Find where the given text appears and provide that cell's center as [x, y] coordinate. 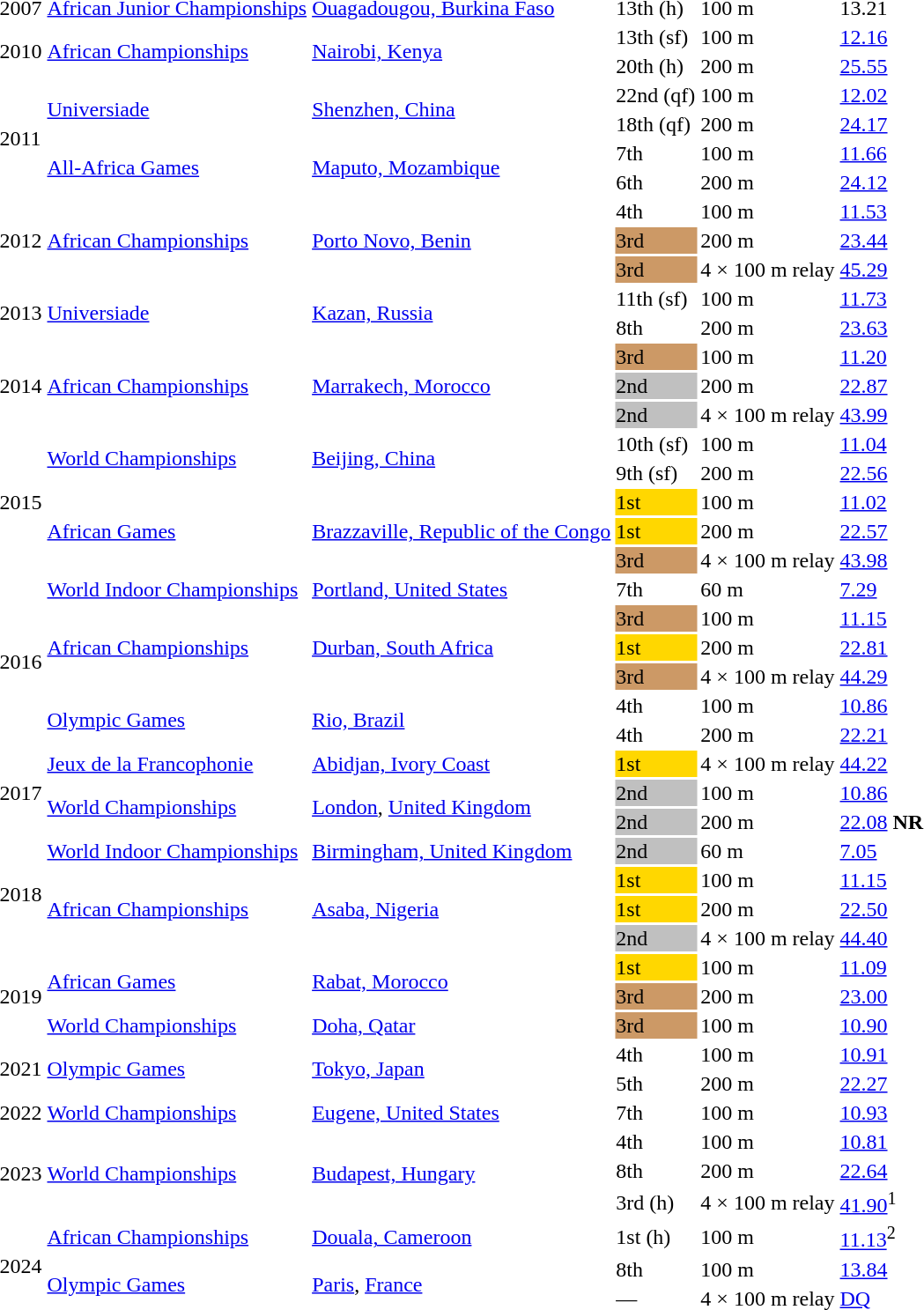
Marrakech, Morocco [462, 386]
Porto Novo, Benin [462, 241]
Asaba, Nigeria [462, 909]
6th [655, 182]
All-Africa Games [177, 167]
Jeux de la Francophonie [177, 764]
13th (sf) [655, 37]
Birmingham, United Kingdom [462, 851]
Beijing, China [462, 458]
Shenzhen, China [462, 109]
Maputo, Mozambique [462, 167]
Nairobi, Kenya [462, 51]
Rio, Brazil [462, 721]
Kazan, Russia [462, 314]
3rd (h) [655, 1203]
Budapest, Hungary [462, 1173]
London, United Kingdom [462, 807]
Rabat, Morocco [462, 981]
20th (h) [655, 66]
11th (sf) [655, 299]
22nd (qf) [655, 95]
1st (h) [655, 1237]
10th (sf) [655, 444]
5th [655, 1084]
Durban, South Africa [462, 648]
Tokyo, Japan [462, 1069]
Portland, United States [462, 589]
18th (qf) [655, 124]
Brazzaville, Republic of the Congo [462, 531]
Abidjan, Ivory Coast [462, 764]
9th (sf) [655, 473]
Eugene, United States [462, 1113]
Douala, Cameroon [462, 1237]
Doha, Qatar [462, 1025]
